Return the (x, y) coordinate for the center point of the cell that contains the specified text.  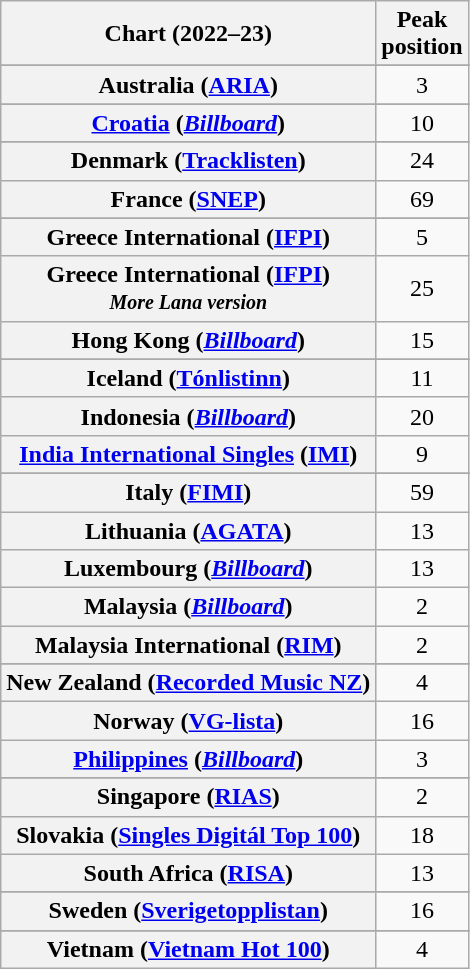
Malaysia International (RIM) (188, 645)
Vietnam (Vietnam Hot 100) (188, 949)
Greece International (IFPI)More Lana version (188, 288)
Norway (VG-lista) (188, 721)
Sweden (Sverigetopplistan) (188, 911)
69 (422, 199)
Italy (FIMI) (188, 492)
Lithuania (AGATA) (188, 531)
9 (422, 454)
20 (422, 416)
Hong Kong (Billboard) (188, 340)
Croatia (Billboard) (188, 123)
Luxembourg (Billboard) (188, 569)
Chart (2022–23) (188, 34)
Singapore (RIAS) (188, 797)
Greece International (IFPI) (188, 237)
India International Singles (IMI) (188, 454)
Iceland (Tónlistinn) (188, 378)
Peakposition (422, 34)
Denmark (Tracklisten) (188, 161)
24 (422, 161)
25 (422, 288)
Slovakia (Singles Digitál Top 100) (188, 835)
South Africa (RISA) (188, 873)
France (SNEP) (188, 199)
10 (422, 123)
Australia (ARIA) (188, 85)
5 (422, 237)
Philippines (Billboard) (188, 759)
Indonesia (Billboard) (188, 416)
18 (422, 835)
New Zealand (Recorded Music NZ) (188, 683)
59 (422, 492)
11 (422, 378)
Malaysia (Billboard) (188, 607)
15 (422, 340)
